Extract the (x, y) coordinate from the center of the cell holding the provided text.  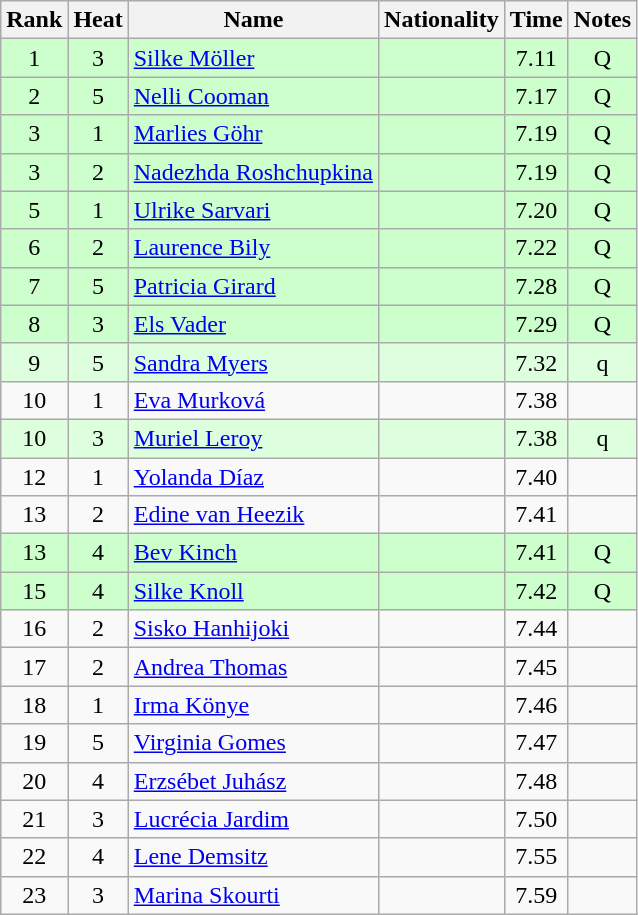
Nadezhda Roshchupkina (253, 172)
7.11 (536, 58)
7.42 (536, 591)
Name (253, 20)
7 (34, 286)
7.50 (536, 819)
6 (34, 248)
Erzsébet Juhász (253, 781)
23 (34, 895)
22 (34, 857)
Patricia Girard (253, 286)
Silke Knoll (253, 591)
Nelli Cooman (253, 96)
Muriel Leroy (253, 438)
Virginia Gomes (253, 743)
Heat (98, 20)
9 (34, 362)
21 (34, 819)
12 (34, 477)
Ulrike Sarvari (253, 210)
Sisko Hanhijoki (253, 629)
Irma Könye (253, 705)
15 (34, 591)
Els Vader (253, 324)
7.20 (536, 210)
19 (34, 743)
8 (34, 324)
Nationality (442, 20)
Marina Skourti (253, 895)
7.40 (536, 477)
7.17 (536, 96)
Time (536, 20)
7.59 (536, 895)
7.48 (536, 781)
Eva Murková (253, 400)
Andrea Thomas (253, 667)
20 (34, 781)
7.55 (536, 857)
7.29 (536, 324)
7.22 (536, 248)
Edine van Heezik (253, 515)
Yolanda Díaz (253, 477)
7.44 (536, 629)
Marlies Göhr (253, 134)
Lucrécia Jardim (253, 819)
16 (34, 629)
18 (34, 705)
Lene Demsitz (253, 857)
7.45 (536, 667)
Bev Kinch (253, 553)
17 (34, 667)
Silke Möller (253, 58)
Notes (602, 20)
Sandra Myers (253, 362)
7.32 (536, 362)
7.46 (536, 705)
7.28 (536, 286)
Laurence Bily (253, 248)
7.47 (536, 743)
Rank (34, 20)
